Return (X, Y) of the center of cell containing provided text 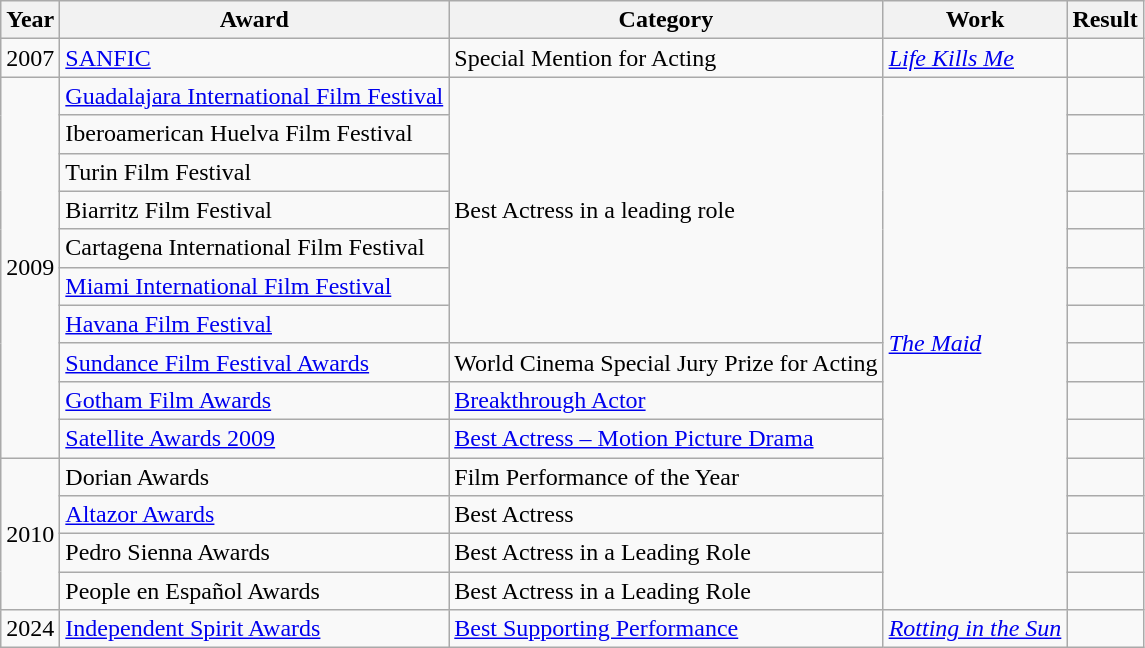
Miami International Film Festival (254, 286)
Cartagena International Film Festival (254, 248)
Dorian Awards (254, 477)
Rotting in the Sun (975, 629)
SANFIC (254, 58)
Biarritz Film Festival (254, 210)
Film Performance of the Year (666, 477)
People en Español Awards (254, 591)
Year (30, 20)
2010 (30, 534)
Guadalajara International Film Festival (254, 96)
Life Kills Me (975, 58)
2009 (30, 268)
Category (666, 20)
Turin Film Festival (254, 172)
Gotham Film Awards (254, 400)
Best Actress – Motion Picture Drama (666, 438)
Breakthrough Actor (666, 400)
2007 (30, 58)
World Cinema Special Jury Prize for Acting (666, 362)
Best Supporting Performance (666, 629)
Result (1105, 20)
Best Actress in a leading role (666, 210)
The Maid (975, 344)
Independent Spirit Awards (254, 629)
Iberoamerican Huelva Film Festival (254, 134)
Altazor Awards (254, 515)
Pedro Sienna Awards (254, 553)
Best Actress (666, 515)
Special Mention for Acting (666, 58)
Sundance Film Festival Awards (254, 362)
Havana Film Festival (254, 324)
Work (975, 20)
Satellite Awards 2009 (254, 438)
Award (254, 20)
2024 (30, 629)
